For the text-containing cell, return its midpoint in [X, Y] coordinate format. 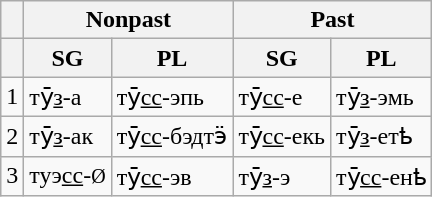
Nonpast [128, 20]
тӯсс-эпь [172, 97]
Past [332, 20]
тӯз-а [68, 97]
тӯсс-эв [172, 176]
тӯсс-бэдтӭ [172, 136]
тӯсс-е [282, 97]
тӯз-эмь [382, 97]
тӯз-э [282, 176]
тӯсс-екь [282, 136]
1 [12, 97]
туэсс-Ø [68, 176]
тӯз-етҍ [382, 136]
тӯсс-енҍ [382, 176]
3 [12, 176]
2 [12, 136]
тӯз-ак [68, 136]
